Search for the cell housing the specified text and yield its [X, Y] center coordinate. 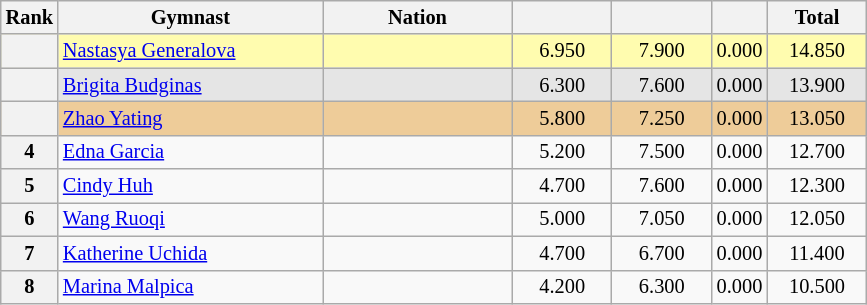
Marina Malpica [190, 287]
12.050 [817, 219]
Brigita Budginas [190, 85]
14.850 [817, 51]
10.500 [817, 287]
Rank [30, 17]
7 [30, 253]
7.500 [662, 152]
Cindy Huh [190, 186]
11.400 [817, 253]
Nastasya Generalova [190, 51]
8 [30, 287]
12.300 [817, 186]
6.950 [562, 51]
Edna Garcia [190, 152]
Total [817, 17]
7.050 [662, 219]
6.700 [662, 253]
4 [30, 152]
4.200 [562, 287]
5.000 [562, 219]
Zhao Yating [190, 118]
7.900 [662, 51]
7.250 [662, 118]
13.050 [817, 118]
5 [30, 186]
Wang Ruoqi [190, 219]
12.700 [817, 152]
5.200 [562, 152]
13.900 [817, 85]
5.800 [562, 118]
6 [30, 219]
Nation [418, 17]
Gymnast [190, 17]
Katherine Uchida [190, 253]
